Return [x, y] of the center of cell containing provided text 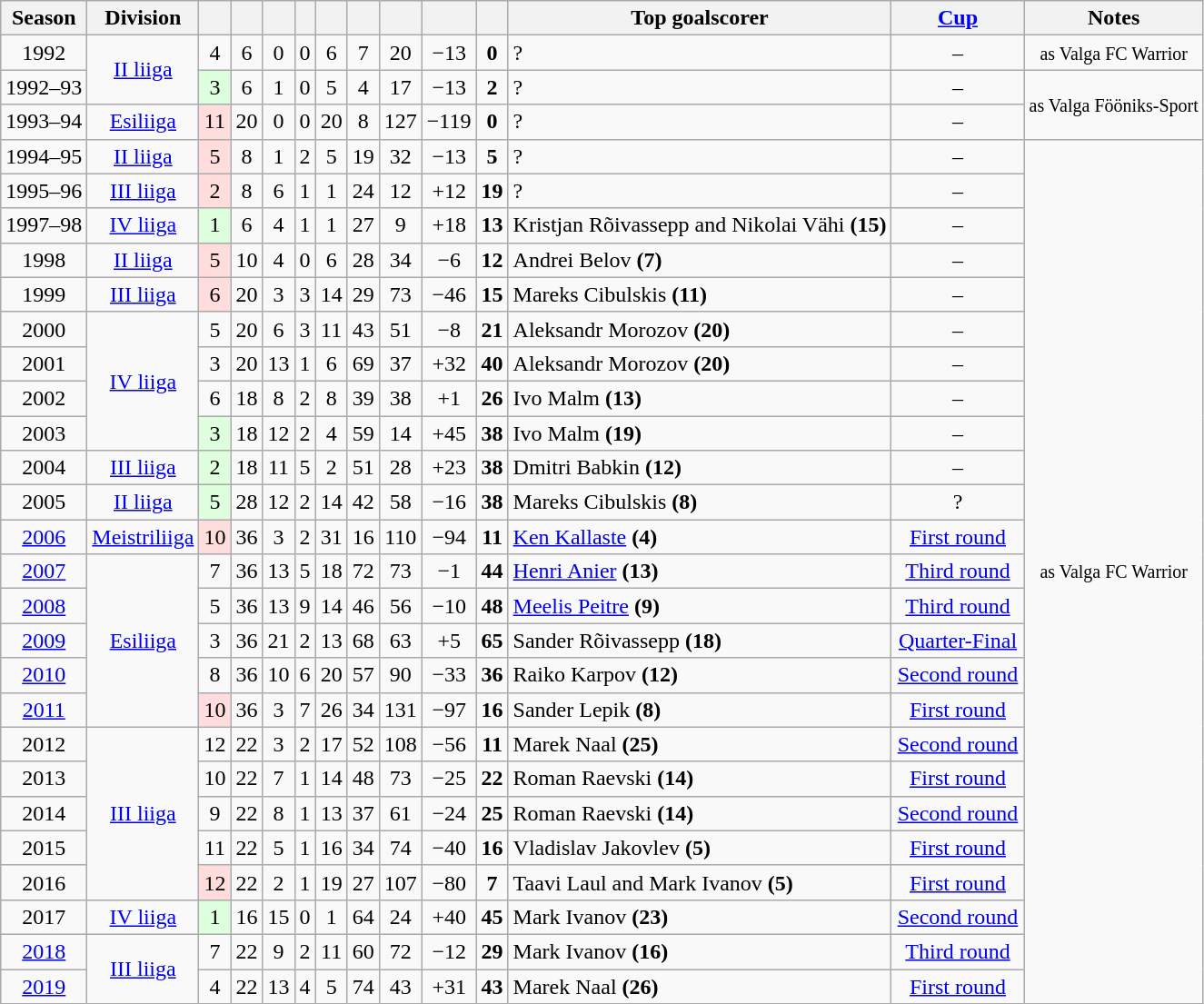
2011 [44, 710]
32 [400, 156]
Quarter-Final [958, 641]
2014 [44, 813]
−97 [449, 710]
131 [400, 710]
Taavi Laul and Mark Ivanov (5) [700, 882]
+40 [449, 917]
44 [493, 572]
2017 [44, 917]
+45 [449, 433]
Vladislav Jakovlev (5) [700, 848]
Mareks Cibulskis (11) [700, 294]
Meelis Peitre (9) [700, 606]
−25 [449, 779]
69 [363, 363]
1995–96 [44, 191]
2015 [44, 848]
Cup [958, 18]
Mark Ivanov (23) [700, 917]
−80 [449, 882]
Ivo Malm (13) [700, 398]
1997–98 [44, 225]
2019 [44, 986]
2004 [44, 468]
−46 [449, 294]
1992 [44, 53]
40 [493, 363]
2001 [44, 363]
Ken Kallaste (4) [700, 537]
63 [400, 641]
1992–93 [44, 87]
+12 [449, 191]
2006 [44, 537]
−40 [449, 848]
Marek Naal (25) [700, 744]
31 [331, 537]
46 [363, 606]
90 [400, 675]
Henri Anier (13) [700, 572]
−94 [449, 537]
−12 [449, 951]
59 [363, 433]
1998 [44, 260]
−16 [449, 502]
Ivo Malm (19) [700, 433]
−33 [449, 675]
−24 [449, 813]
25 [493, 813]
Dmitri Babkin (12) [700, 468]
2002 [44, 398]
2016 [44, 882]
1994–95 [44, 156]
61 [400, 813]
42 [363, 502]
+5 [449, 641]
56 [400, 606]
2009 [44, 641]
2012 [44, 744]
2007 [44, 572]
+23 [449, 468]
110 [400, 537]
68 [363, 641]
127 [400, 122]
Andrei Belov (7) [700, 260]
2008 [44, 606]
2005 [44, 502]
−1 [449, 572]
Season [44, 18]
−8 [449, 329]
39 [363, 398]
65 [493, 641]
58 [400, 502]
Raiko Karpov (12) [700, 675]
as Valga Fööniks-Sport [1114, 104]
−56 [449, 744]
Division [144, 18]
−119 [449, 122]
Mark Ivanov (16) [700, 951]
+1 [449, 398]
57 [363, 675]
−6 [449, 260]
2013 [44, 779]
Mareks Cibulskis (8) [700, 502]
Sander Lepik (8) [700, 710]
+32 [449, 363]
2003 [44, 433]
64 [363, 917]
60 [363, 951]
2018 [44, 951]
107 [400, 882]
Top goalscorer [700, 18]
52 [363, 744]
+18 [449, 225]
Sander Rõivassepp (18) [700, 641]
108 [400, 744]
Marek Naal (26) [700, 986]
45 [493, 917]
2000 [44, 329]
Kristjan Rõivassepp and Nikolai Vähi (15) [700, 225]
Notes [1114, 18]
+31 [449, 986]
2010 [44, 675]
1999 [44, 294]
−10 [449, 606]
Meistriliiga [144, 537]
1993–94 [44, 122]
